Output the (x, y) coordinate of the center of the cell containing the given text.  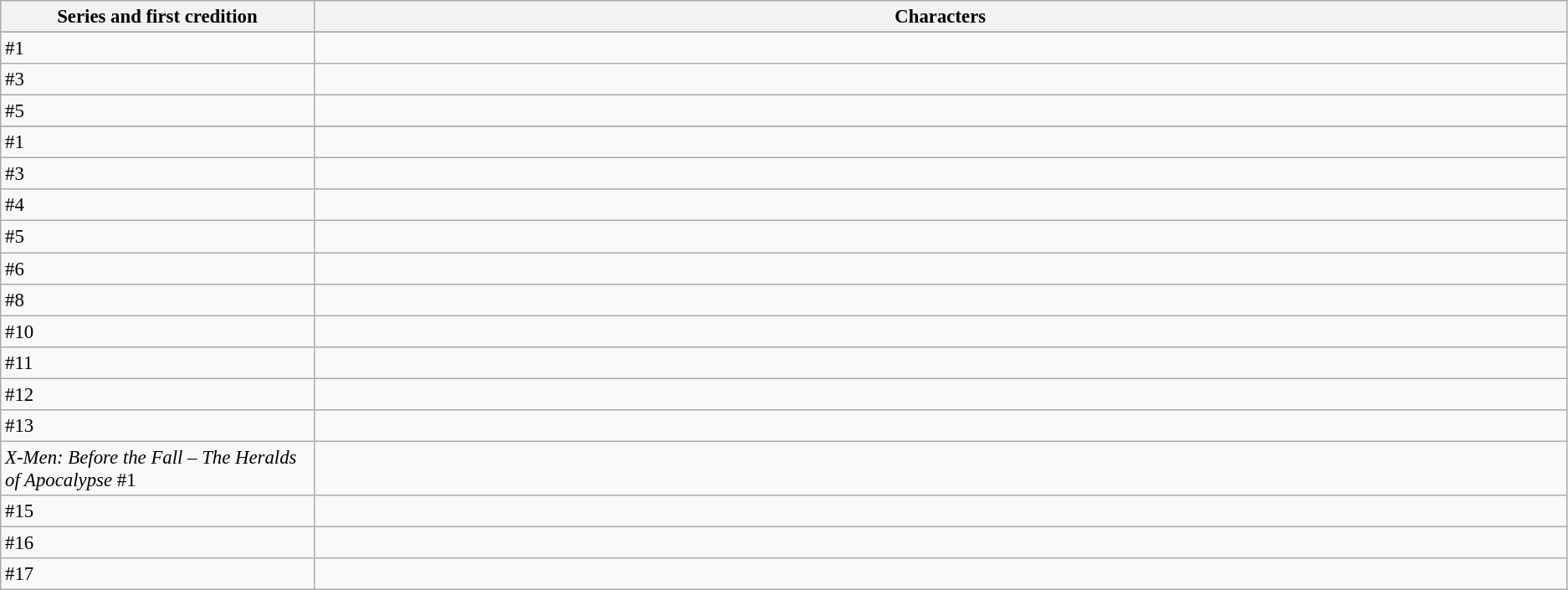
#6 (157, 269)
X-Men: Before the Fall – The Heralds of Apocalypse #1 (157, 469)
#10 (157, 331)
Characters (940, 17)
Series and first credition (157, 17)
#4 (157, 205)
#16 (157, 542)
#11 (157, 362)
#15 (157, 511)
#12 (157, 394)
#13 (157, 426)
#17 (157, 574)
#8 (157, 300)
